Capture the cell that displays the provided text and extract its [X, Y] central coordinate. 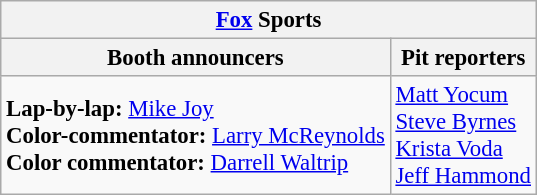
Booth announcers [196, 58]
Lap-by-lap: Mike JoyColor-commentator: Larry McReynoldsColor commentator: Darrell Waltrip [196, 136]
Matt YocumSteve ByrnesKrista VodaJeff Hammond [463, 136]
Pit reporters [463, 58]
Fox Sports [269, 20]
